Determine the (x, y) coordinate at the center of the cell enclosing the given text.  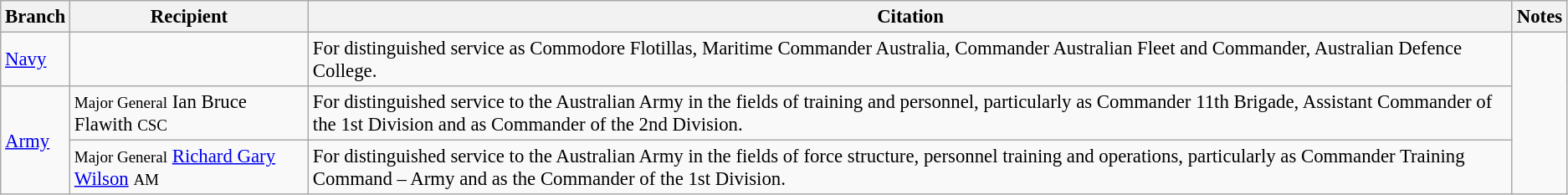
Recipient (189, 17)
Navy (35, 60)
Major General Ian Bruce Flawith CSC (189, 114)
Notes (1540, 17)
For distinguished service as Commodore Flotillas, Maritime Commander Australia, Commander Australian Fleet and Commander, Australian Defence College. (910, 60)
Branch (35, 17)
Citation (910, 17)
Major General Richard Gary Wilson AM (189, 167)
Army (35, 141)
